Return [x, y] of the center of cell containing provided text 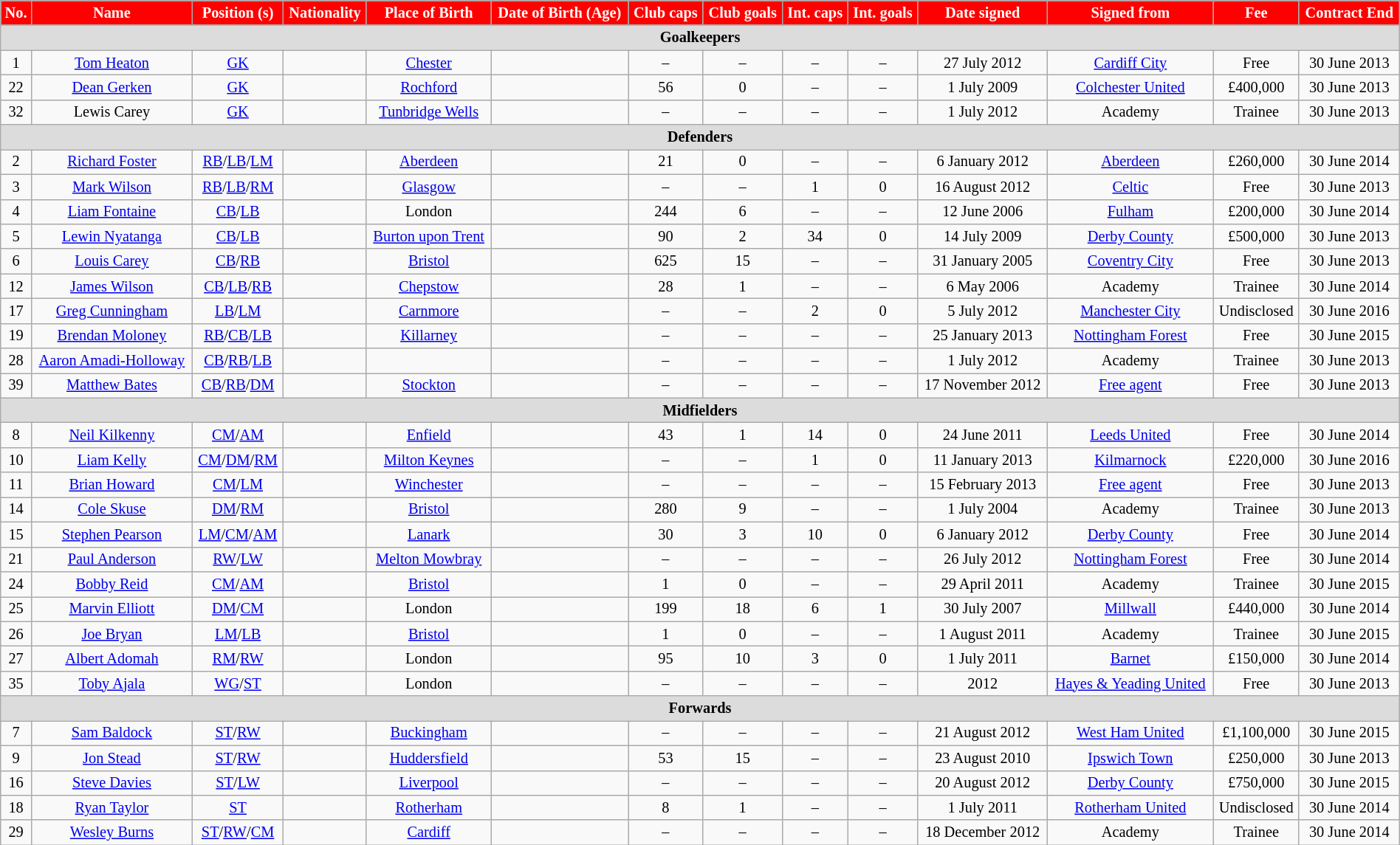
Bobby Reid [111, 584]
17 November 2012 [983, 385]
Stephen Pearson [111, 534]
15 February 2013 [983, 485]
Rotherham [428, 807]
CB/LB/RB [238, 286]
Marvin Elliott [111, 609]
29 [16, 832]
Date signed [983, 13]
Carnmore [428, 311]
Int. caps [815, 13]
£260,000 [1256, 162]
Cole Skuse [111, 509]
RB/LB/LM [238, 162]
Date of Birth (Age) [560, 13]
29 April 2011 [983, 584]
34 [815, 236]
Dean Gerken [111, 87]
Milton Keynes [428, 460]
DM/RM [238, 509]
30 July 2007 [983, 609]
£220,000 [1256, 460]
Toby Ajala [111, 683]
Fee [1256, 13]
Lanark [428, 534]
Signed from [1131, 13]
Steve Davies [111, 783]
CB/RB/DM [238, 385]
RW/LW [238, 559]
27 July 2012 [983, 63]
Position (s) [238, 13]
Liam Fontaine [111, 212]
53 [666, 758]
CM/DM/RM [238, 460]
12 [16, 286]
Lewis Carey [111, 112]
ST/LW [238, 783]
Midfielders [700, 410]
CB/RB/LB [238, 361]
Millwall [1131, 609]
1 August 2011 [983, 634]
30 [666, 534]
Forwards [700, 708]
27 [16, 658]
Jon Stead [111, 758]
Liverpool [428, 783]
280 [666, 509]
Leeds United [1131, 435]
1 July 2004 [983, 509]
18 December 2012 [983, 832]
2012 [983, 683]
£250,000 [1256, 758]
Liam Kelly [111, 460]
WG/ST [238, 683]
Cardiff [428, 832]
LM/CM/AM [238, 534]
Brendan Moloney [111, 336]
Fulham [1131, 212]
ST [238, 807]
Glasgow [428, 187]
Enfield [428, 435]
Greg Cunningham [111, 311]
Mark Wilson [111, 187]
Neil Kilkenny [111, 435]
Rochford [428, 87]
11 January 2013 [983, 460]
625 [666, 261]
5 July 2012 [983, 311]
Louis Carey [111, 261]
£750,000 [1256, 783]
Int. goals [883, 13]
LM/LB [238, 634]
Colchester United [1131, 87]
11 [16, 485]
20 August 2012 [983, 783]
26 July 2012 [983, 559]
21 August 2012 [983, 733]
ST/RW/CM [238, 832]
Club goals [743, 13]
Sam Baldock [111, 733]
Manchester City [1131, 311]
6 May 2006 [983, 286]
12 June 2006 [983, 212]
17 [16, 311]
£150,000 [1256, 658]
Paul Anderson [111, 559]
90 [666, 236]
7 [16, 733]
Barnet [1131, 658]
Celtic [1131, 187]
Tunbridge Wells [428, 112]
James Wilson [111, 286]
LB/LM [238, 311]
Tom Heaton [111, 63]
14 July 2009 [983, 236]
Ryan Taylor [111, 807]
RB/CB/LB [238, 336]
Goalkeepers [700, 38]
35 [16, 683]
RB/LB/RM [238, 187]
Albert Adomah [111, 658]
56 [666, 87]
£200,000 [1256, 212]
Brian Howard [111, 485]
Club caps [666, 13]
Matthew Bates [111, 385]
Joe Bryan [111, 634]
Aaron Amadi-Holloway [111, 361]
Huddersfield [428, 758]
Lewin Nyatanga [111, 236]
25 [16, 609]
Ipswich Town [1131, 758]
CM/LM [238, 485]
199 [666, 609]
16 August 2012 [983, 187]
Defenders [700, 137]
26 [16, 634]
244 [666, 212]
Rotherham United [1131, 807]
23 August 2010 [983, 758]
24 June 2011 [983, 435]
DM/CM [238, 609]
Cardiff City [1131, 63]
19 [16, 336]
31 January 2005 [983, 261]
£500,000 [1256, 236]
25 January 2013 [983, 336]
22 [16, 87]
Killarney [428, 336]
4 [16, 212]
Stockton [428, 385]
Richard Foster [111, 162]
Place of Birth [428, 13]
£1,100,000 [1256, 733]
Wesley Burns [111, 832]
Winchester [428, 485]
95 [666, 658]
43 [666, 435]
Hayes & Yeading United [1131, 683]
Burton upon Trent [428, 236]
32 [16, 112]
Melton Mowbray [428, 559]
Buckingham [428, 733]
RM/RW [238, 658]
24 [16, 584]
No. [16, 13]
West Ham United [1131, 733]
Chepstow [428, 286]
39 [16, 385]
Name [111, 13]
CB/RB [238, 261]
Coventry City [1131, 261]
Nationality [325, 13]
5 [16, 236]
Kilmarnock [1131, 460]
£440,000 [1256, 609]
£400,000 [1256, 87]
1 July 2009 [983, 87]
16 [16, 783]
Chester [428, 63]
Contract End [1349, 13]
